Return the [X, Y] coordinate for the center point of the cell that contains the specified text.  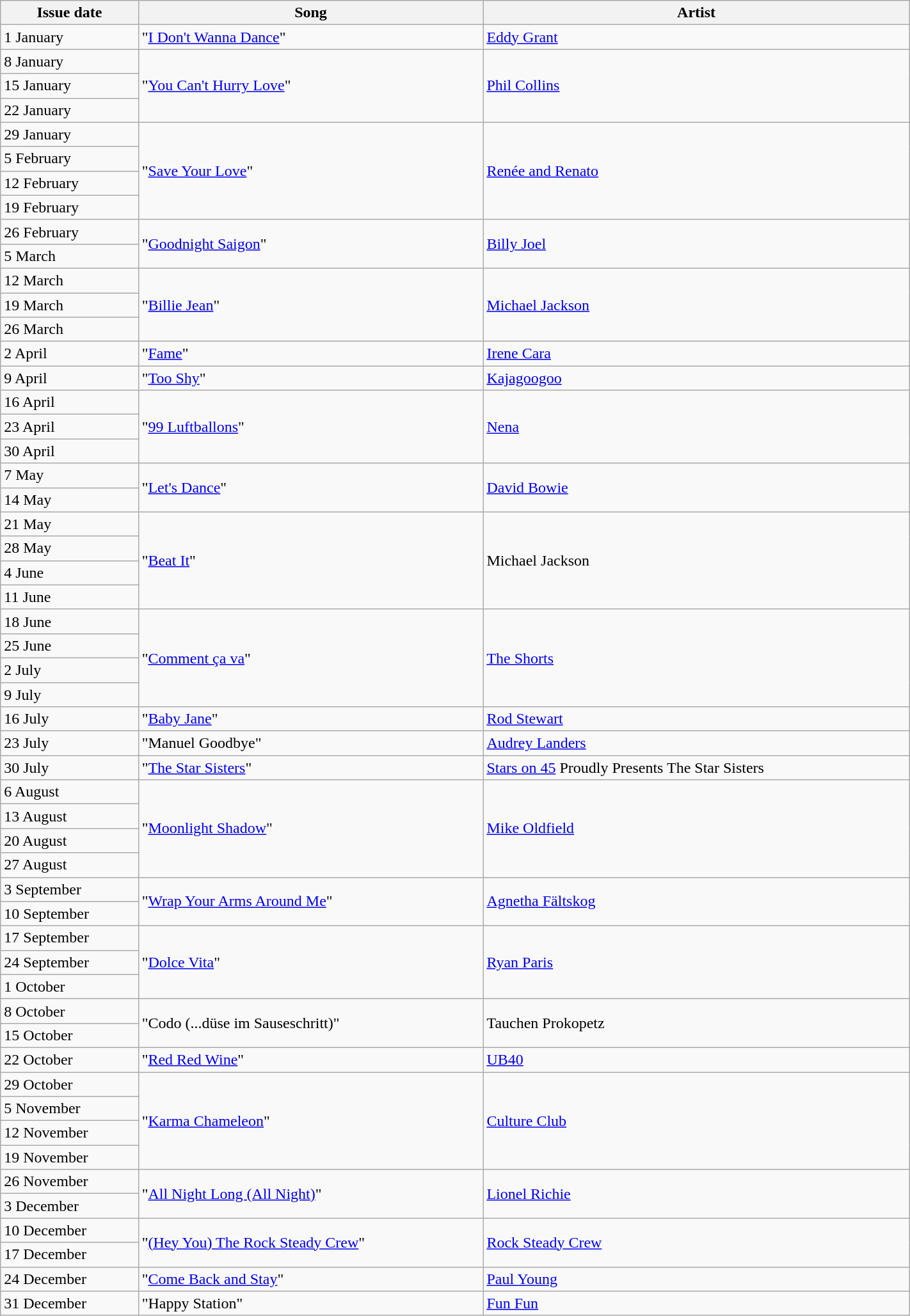
6 August [69, 792]
"99 Luftballons" [311, 427]
21 May [69, 524]
Fun Fun [696, 1303]
8 October [69, 1011]
19 November [69, 1157]
22 October [69, 1059]
15 October [69, 1035]
24 December [69, 1279]
Song [311, 13]
Paul Young [696, 1279]
"Too Shy" [311, 378]
"Baby Jane" [311, 719]
27 August [69, 865]
UB40 [696, 1059]
"Happy Station" [311, 1303]
1 January [69, 37]
12 November [69, 1133]
David Bowie [696, 488]
16 April [69, 402]
3 September [69, 889]
17 September [69, 938]
9 April [69, 378]
"All Night Long (All Night)" [311, 1194]
"Wrap Your Arms Around Me" [311, 901]
Phil Collins [696, 86]
14 May [69, 500]
5 March [69, 256]
"I Don't Wanna Dance" [311, 37]
Tauchen Prokopetz [696, 1023]
11 June [69, 597]
Rock Steady Crew [696, 1242]
Lionel Richie [696, 1194]
"Goodnight Saigon" [311, 244]
"The Star Sisters" [311, 768]
Audrey Landers [696, 743]
"Let's Dance" [311, 488]
31 December [69, 1303]
"(Hey You) The Rock Steady Crew" [311, 1242]
13 August [69, 816]
4 June [69, 573]
"Karma Chameleon" [311, 1121]
2 April [69, 354]
Culture Club [696, 1121]
19 February [69, 207]
18 June [69, 621]
5 February [69, 159]
"Codo (...düse im Sauseschritt)" [311, 1023]
16 July [69, 719]
7 May [69, 475]
Irene Cara [696, 354]
30 April [69, 451]
Mike Oldfield [696, 828]
Kajagoogoo [696, 378]
23 July [69, 743]
24 September [69, 962]
22 January [69, 110]
10 December [69, 1230]
26 March [69, 329]
Ryan Paris [696, 962]
9 July [69, 694]
Billy Joel [696, 244]
Artist [696, 13]
1 October [69, 987]
10 September [69, 914]
The Shorts [696, 658]
17 December [69, 1255]
8 January [69, 61]
12 February [69, 183]
25 June [69, 646]
Agnetha Fältskog [696, 901]
"Comment ça va" [311, 658]
29 January [69, 134]
"Come Back and Stay" [311, 1279]
Nena [696, 427]
20 August [69, 841]
Rod Stewart [696, 719]
23 April [69, 427]
2 July [69, 670]
30 July [69, 768]
"Manuel Goodbye" [311, 743]
26 February [69, 232]
5 November [69, 1109]
Issue date [69, 13]
3 December [69, 1206]
"Red Red Wine" [311, 1059]
"Fame" [311, 354]
28 May [69, 548]
Renée and Renato [696, 171]
"Dolce Vita" [311, 962]
15 January [69, 86]
Eddy Grant [696, 37]
"Billie Jean" [311, 305]
"Moonlight Shadow" [311, 828]
12 March [69, 280]
19 March [69, 305]
29 October [69, 1084]
"You Can't Hurry Love" [311, 86]
26 November [69, 1182]
Stars on 45 Proudly Presents The Star Sisters [696, 768]
"Save Your Love" [311, 171]
"Beat It" [311, 560]
